Provide the [x, y] coordinate of the cell's center where the given text is located.  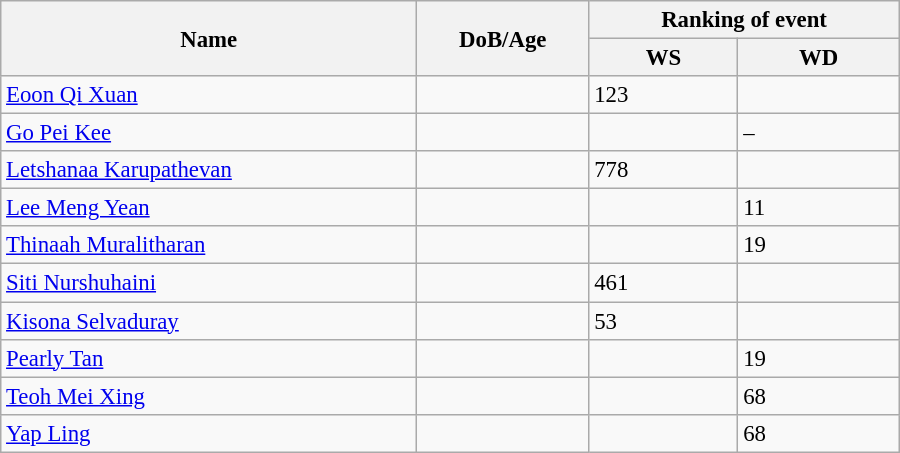
WS [664, 58]
– [818, 133]
Yap Ling [209, 433]
Go Pei Kee [209, 133]
DoB/Age [503, 38]
Siti Nurshuhaini [209, 283]
Kisona Selvaduray [209, 321]
461 [664, 283]
Teoh Mei Xing [209, 396]
123 [664, 95]
Pearly Tan [209, 358]
11 [818, 208]
Lee Meng Yean [209, 208]
Thinaah Muralitharan [209, 245]
Name [209, 38]
WD [818, 58]
Ranking of event [744, 20]
Eoon Qi Xuan [209, 95]
Letshanaa Karupathevan [209, 170]
778 [664, 170]
53 [664, 321]
